Return the [X, Y] coordinate for the center point of the cell that contains the specified text.  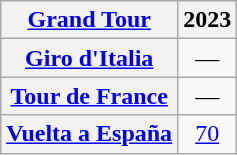
Tour de France [90, 96]
70 [208, 134]
2023 [208, 20]
Giro d'Italia [90, 58]
Grand Tour [90, 20]
Vuelta a España [90, 134]
